Scan for the cell matching the given text and deliver its (X, Y) coordinate at center. 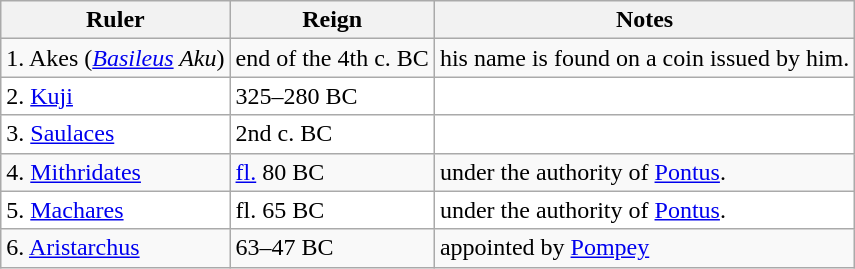
2nd c. BC (332, 134)
Reign (332, 20)
1. Akes (Basileus Aku) (116, 58)
6. Aristarchus (116, 248)
4. Mithridates (116, 172)
Ruler (116, 20)
Notes (644, 20)
end of the 4th c. BC (332, 58)
63–47 BC (332, 248)
3. Saulaces (116, 134)
2. Kuji (116, 96)
appointed by Pompey (644, 248)
fl. 65 BC (332, 210)
fl. 80 BC (332, 172)
5. Machares (116, 210)
325–280 BC (332, 96)
his name is found on a coin issued by him. (644, 58)
